Return (X, Y) of the center of cell containing provided text 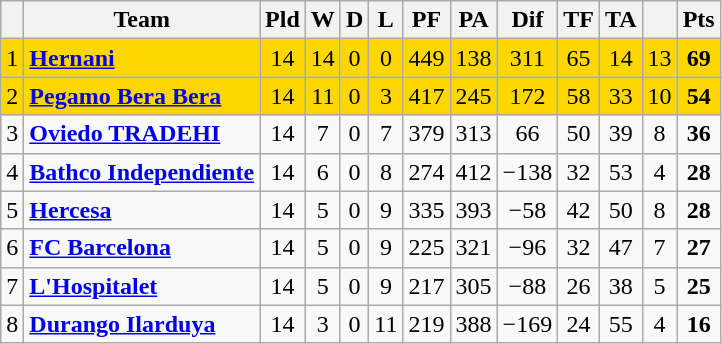
245 (474, 96)
FC Barcelona (142, 248)
1 (12, 58)
335 (426, 210)
321 (474, 248)
Hercesa (142, 210)
26 (579, 286)
Team (142, 20)
172 (528, 96)
42 (579, 210)
27 (698, 248)
16 (698, 324)
379 (426, 134)
313 (474, 134)
393 (474, 210)
PA (474, 20)
10 (660, 96)
58 (579, 96)
417 (426, 96)
311 (528, 58)
PF (426, 20)
47 (620, 248)
L (386, 20)
TA (620, 20)
Bathco Independiente (142, 172)
−58 (528, 210)
24 (579, 324)
−88 (528, 286)
66 (528, 134)
69 (698, 58)
36 (698, 134)
D (354, 20)
L'Hospitalet (142, 286)
53 (620, 172)
TF (579, 20)
38 (620, 286)
305 (474, 286)
13 (660, 58)
−96 (528, 248)
Pegamo Bera Bera (142, 96)
55 (620, 324)
138 (474, 58)
274 (426, 172)
25 (698, 286)
54 (698, 96)
Oviedo TRADEHI (142, 134)
Hernani (142, 58)
388 (474, 324)
−138 (528, 172)
217 (426, 286)
Pld (283, 20)
Pts (698, 20)
2 (12, 96)
−169 (528, 324)
Dif (528, 20)
449 (426, 58)
65 (579, 58)
39 (620, 134)
33 (620, 96)
412 (474, 172)
219 (426, 324)
225 (426, 248)
Durango Ilarduya (142, 324)
W (322, 20)
